Capture the cell that displays the provided text and extract its (X, Y) central coordinate. 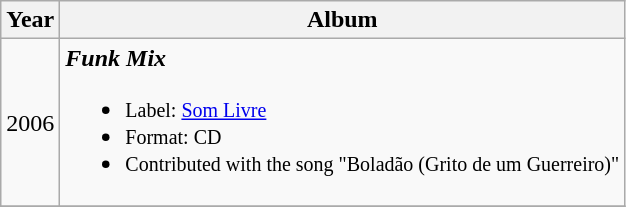
Year (30, 20)
Album (342, 20)
Funk MixLabel: Som LivreFormat: CDContributed with the song "Boladão (Grito de um Guerreiro)" (342, 122)
2006 (30, 122)
